For the text-containing cell, return its midpoint in [x, y] coordinate format. 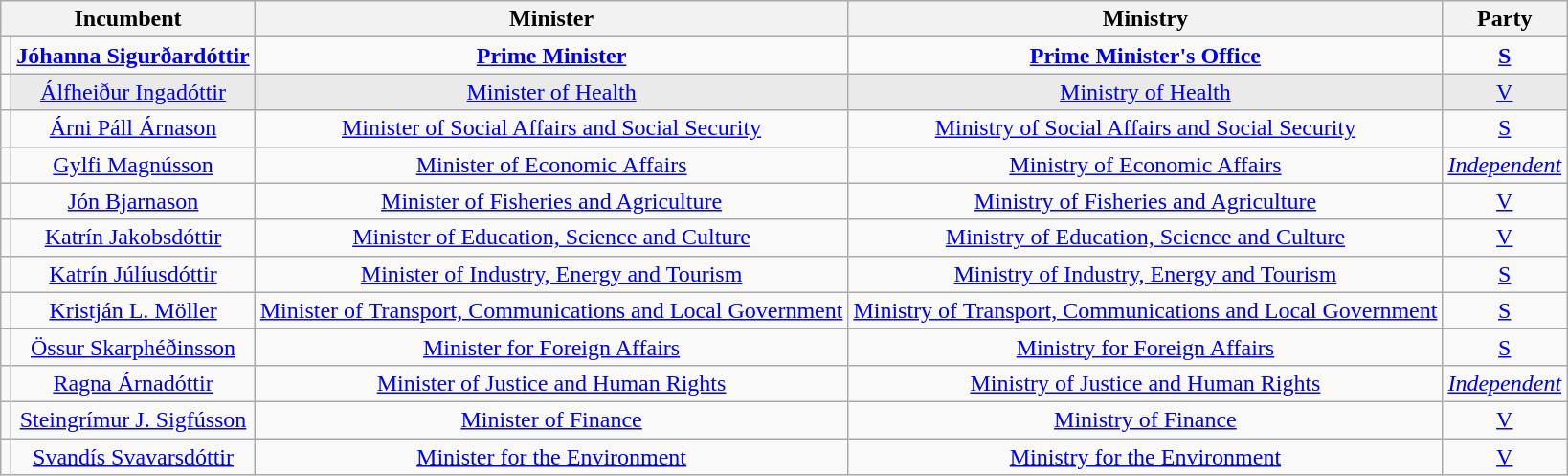
Katrín Jakobsdóttir [133, 238]
Minister for the Environment [551, 457]
Minister of Industry, Energy and Tourism [551, 274]
Ministry of Industry, Energy and Tourism [1145, 274]
Kristján L. Möller [133, 310]
Árni Páll Árnason [133, 128]
Ministry for the Environment [1145, 457]
Incumbent [128, 19]
Minister of Transport, Communications and Local Government [551, 310]
Svandís Svavarsdóttir [133, 457]
Ministry of Justice and Human Rights [1145, 383]
Minister of Finance [551, 419]
Minister of Education, Science and Culture [551, 238]
Steingrímur J. Sigfússon [133, 419]
Ragna Árnadóttir [133, 383]
Minister [551, 19]
Ministry of Transport, Communications and Local Government [1145, 310]
Jón Bjarnason [133, 201]
Minister of Fisheries and Agriculture [551, 201]
Prime Minister's Office [1145, 56]
Össur Skarphéðinsson [133, 347]
Ministry for Foreign Affairs [1145, 347]
Ministry of Fisheries and Agriculture [1145, 201]
Ministry of Economic Affairs [1145, 165]
Álfheiður Ingadóttir [133, 92]
Ministry of Finance [1145, 419]
Minister of Social Affairs and Social Security [551, 128]
Ministry [1145, 19]
Party [1505, 19]
Minister of Economic Affairs [551, 165]
Ministry of Health [1145, 92]
Jóhanna Sigurðardóttir [133, 56]
Ministry of Social Affairs and Social Security [1145, 128]
Gylfi Magnússon [133, 165]
Minister of Justice and Human Rights [551, 383]
Katrín Júlíusdóttir [133, 274]
Minister of Health [551, 92]
Ministry of Education, Science and Culture [1145, 238]
Minister for Foreign Affairs [551, 347]
Prime Minister [551, 56]
